Scan for the cell matching the given text and deliver its [x, y] coordinate at center. 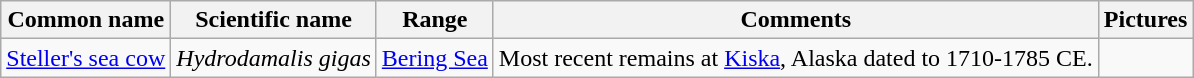
Steller's sea cow [86, 58]
Comments [796, 20]
Bering Sea [434, 58]
Pictures [1146, 20]
Hydrodamalis gigas [274, 58]
Range [434, 20]
Common name [86, 20]
Scientific name [274, 20]
Most recent remains at Kiska, Alaska dated to 1710-1785 CE. [796, 58]
